From the cell containing the given text, extract its center point as (x, y) coordinate. 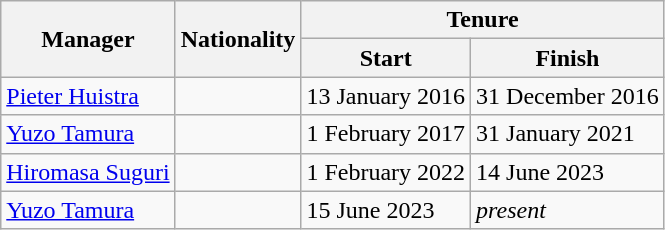
1 February 2017 (386, 134)
13 January 2016 (386, 96)
Finish (568, 58)
Start (386, 58)
present (568, 210)
Nationality (238, 39)
31 January 2021 (568, 134)
Tenure (482, 20)
Hiromasa Suguri (88, 172)
Manager (88, 39)
1 February 2022 (386, 172)
31 December 2016 (568, 96)
14 June 2023 (568, 172)
15 June 2023 (386, 210)
Pieter Huistra (88, 96)
